Extract the (X, Y) coordinate from the center of the cell holding the provided text.  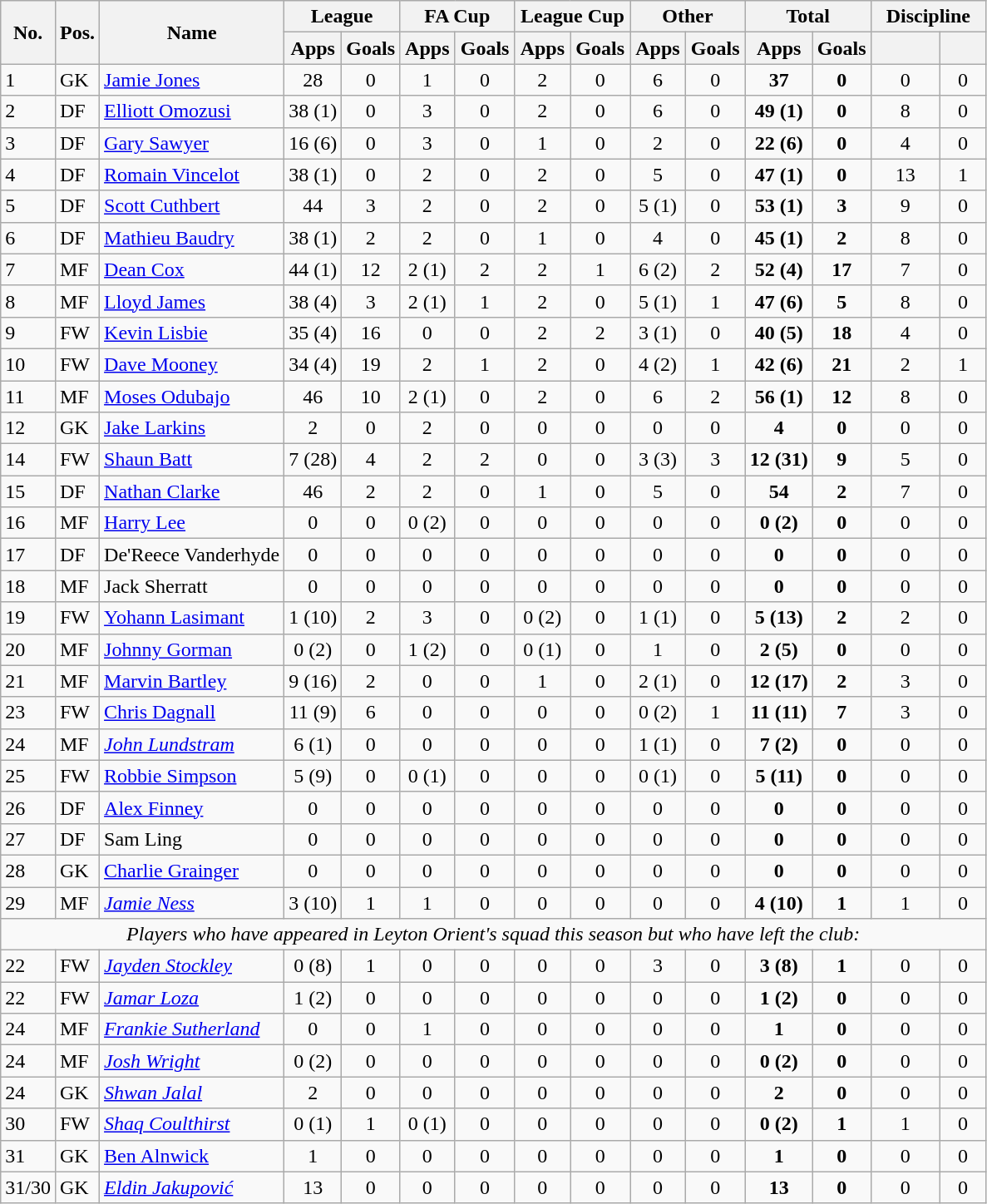
No. (28, 32)
Yohann Lasimant (192, 618)
27 (28, 839)
25 (28, 776)
47 (6) (778, 301)
FA Cup (457, 17)
3 (3) (659, 460)
14 (28, 460)
40 (5) (778, 333)
31 (28, 1156)
Name (192, 32)
0 (8) (313, 966)
Romain Vincelot (192, 175)
45 (1) (778, 238)
Marvin Bartley (192, 681)
44 (313, 206)
1 (10) (313, 618)
23 (28, 713)
Dean Cox (192, 269)
Jake Larkins (192, 428)
Jayden Stockley (192, 966)
Chris Dagnall (192, 713)
Moses Odubajo (192, 397)
Ben Alnwick (192, 1156)
League Cup (572, 17)
Scott Cuthbert (192, 206)
Elliott Omozusi (192, 111)
35 (4) (313, 333)
League (343, 17)
47 (1) (778, 175)
7 (2) (778, 744)
Harry Lee (192, 523)
Discipline (928, 17)
Lloyd James (192, 301)
Players who have appeared in Leyton Orient's squad this season but who have left the club: (494, 935)
Shaun Batt (192, 460)
Total (808, 17)
Alex Finney (192, 807)
34 (4) (313, 364)
54 (778, 491)
Shaq Coulthirst (192, 1124)
Mathieu Baudry (192, 238)
Frankie Sutherland (192, 1029)
3 (1) (659, 333)
49 (1) (778, 111)
42 (6) (778, 364)
6 (2) (659, 269)
20 (28, 649)
Robbie Simpson (192, 776)
12 (17) (778, 681)
29 (28, 902)
John Lundstram (192, 744)
11 (28, 397)
52 (4) (778, 269)
Johnny Gorman (192, 649)
4 (2) (659, 364)
9 (16) (313, 681)
3 (10) (313, 902)
16 (6) (313, 143)
Other (688, 17)
Dave Mooney (192, 364)
Gary Sawyer (192, 143)
22 (6) (778, 143)
53 (1) (778, 206)
11 (11) (778, 713)
4 (10) (778, 902)
Jack Sherratt (192, 586)
De'Reece Vanderhyde (192, 555)
2 (5) (778, 649)
Jamar Loza (192, 998)
Jamie Ness (192, 902)
26 (28, 807)
15 (28, 491)
5 (13) (778, 618)
5 (11) (778, 776)
44 (1) (313, 269)
Nathan Clarke (192, 491)
38 (4) (313, 301)
11 (9) (313, 713)
Shwan Jalal (192, 1093)
12 (31) (778, 460)
Kevin Lisbie (192, 333)
3 (8) (778, 966)
Jamie Jones (192, 80)
30 (28, 1124)
37 (778, 80)
5 (9) (313, 776)
7 (28) (313, 460)
Josh Wright (192, 1061)
Sam Ling (192, 839)
56 (1) (778, 397)
6 (1) (313, 744)
Charlie Grainger (192, 871)
31/30 (28, 1187)
Pos. (76, 32)
Eldin Jakupović (192, 1187)
